Extract the (x, y) coordinate from the center of the cell holding the provided text.  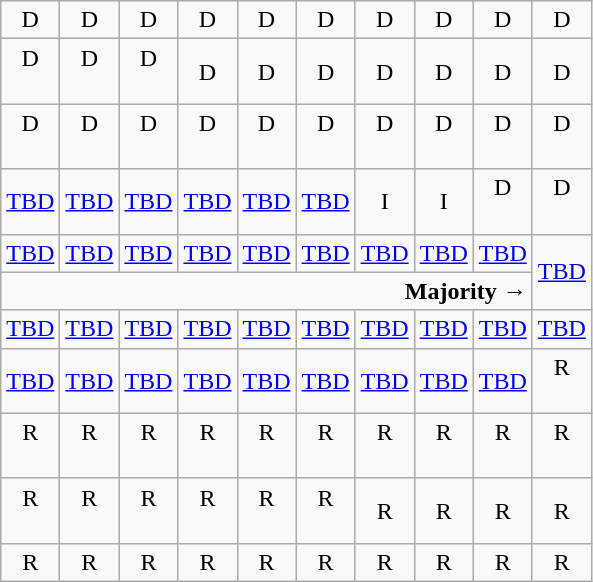
Majority → (267, 291)
